Return the [x, y] coordinate for the center point of the cell that contains the specified text.  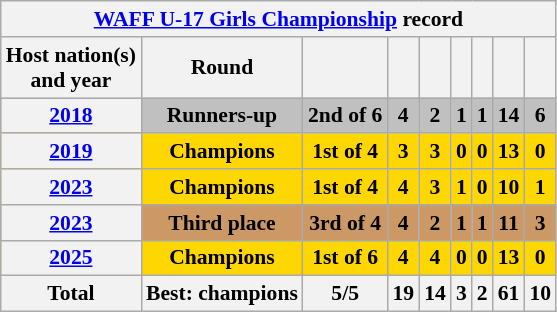
Round [222, 68]
2nd of 6 [346, 116]
2018 [71, 116]
Total [71, 294]
6 [540, 116]
1st of 6 [346, 258]
Runners-up [222, 116]
3rd of 4 [346, 223]
2025 [71, 258]
Host nation(s)and year [71, 68]
Third place [222, 223]
2019 [71, 152]
Best: champions [222, 294]
61 [509, 294]
11 [509, 223]
WAFF U-17 Girls Championship record [278, 19]
19 [403, 294]
5/5 [346, 294]
